Return (x, y) of the center of cell containing provided text 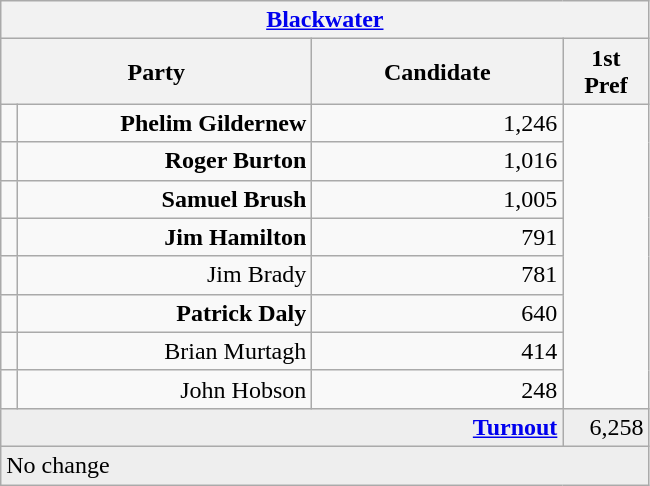
248 (438, 389)
6,258 (606, 427)
1,016 (438, 161)
Candidate (438, 72)
No change (325, 465)
Blackwater (325, 20)
Turnout (282, 427)
414 (438, 351)
Jim Brady (164, 275)
1,246 (438, 123)
781 (438, 275)
1st Pref (606, 72)
640 (438, 313)
Brian Murtagh (164, 351)
1,005 (438, 199)
791 (438, 237)
Patrick Daly (164, 313)
Jim Hamilton (164, 237)
John Hobson (164, 389)
Roger Burton (164, 161)
Party (156, 72)
Phelim Gildernew (164, 123)
Samuel Brush (164, 199)
